Find where the given text appears and provide that cell's center as (X, Y) coordinate. 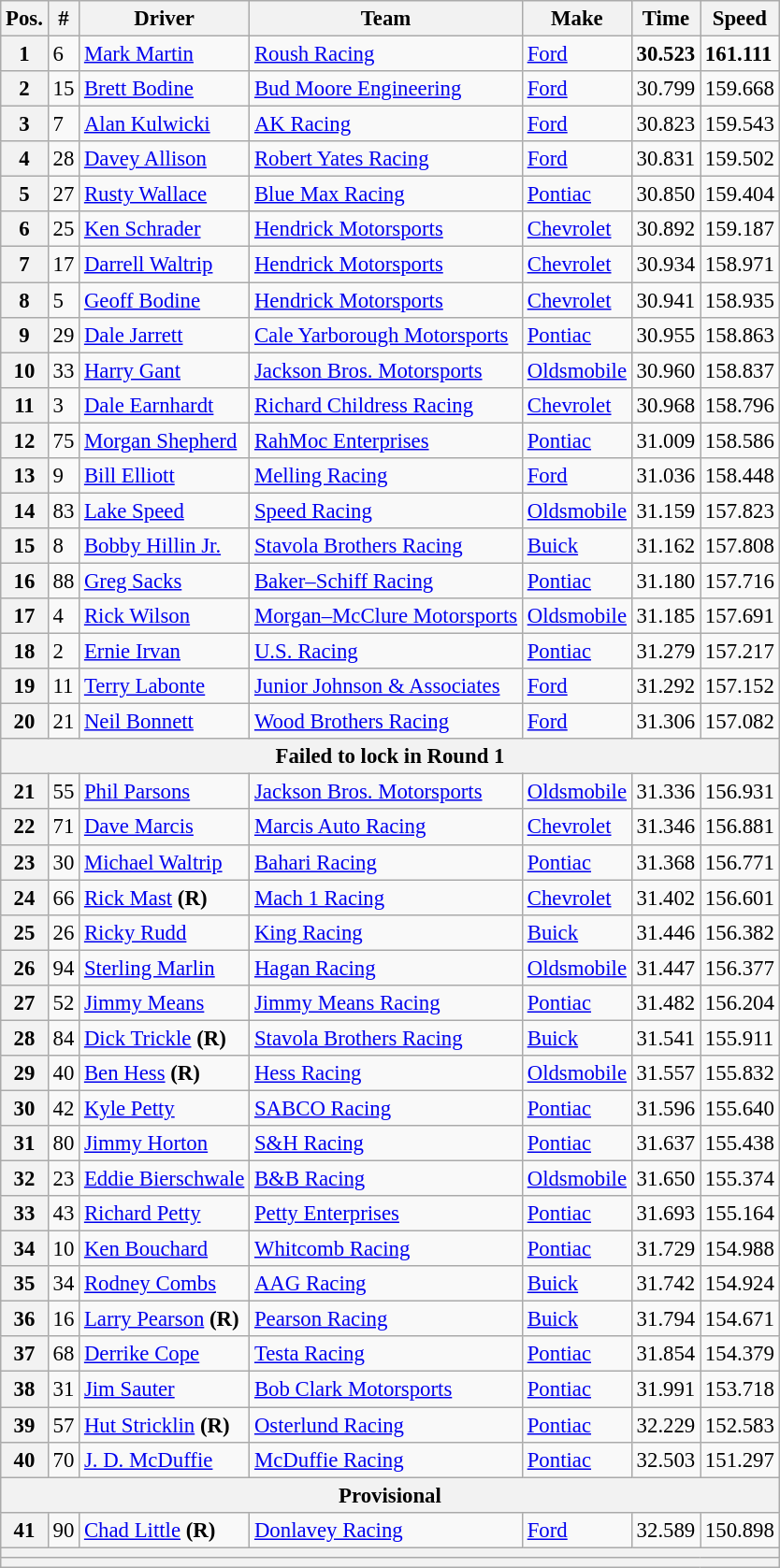
156.881 (741, 827)
157.808 (741, 546)
31.693 (666, 1214)
31.637 (666, 1144)
30.799 (666, 89)
31.447 (666, 968)
37 (24, 1355)
Speed Racing (386, 511)
Rusty Wallace (165, 194)
41 (24, 1530)
Bob Clark Motorsports (386, 1389)
161.111 (741, 54)
Cale Yarborough Motorsports (386, 335)
Phil Parsons (165, 792)
30.941 (666, 300)
Roush Racing (386, 54)
Junior Johnson & Associates (386, 686)
88 (64, 581)
Jim Sauter (165, 1389)
Kyle Petty (165, 1108)
Make (576, 19)
31.794 (666, 1319)
152.583 (741, 1425)
90 (64, 1530)
157.152 (741, 686)
Harry Gant (165, 370)
Jimmy Means Racing (386, 1003)
30.523 (666, 54)
24 (24, 898)
43 (64, 1214)
155.438 (741, 1144)
156.377 (741, 968)
31.185 (666, 616)
31.346 (666, 827)
31.292 (666, 686)
Time (666, 19)
31.336 (666, 792)
30.934 (666, 265)
Alan Kulwicki (165, 124)
30.892 (666, 229)
31.402 (666, 898)
66 (64, 898)
22 (24, 827)
Geoff Bodine (165, 300)
Bill Elliott (165, 476)
151.297 (741, 1460)
14 (24, 511)
Eddie Bierschwale (165, 1179)
Pos. (24, 19)
Ken Bouchard (165, 1249)
159.187 (741, 229)
32.503 (666, 1460)
156.771 (741, 862)
19 (24, 686)
156.601 (741, 898)
Morgan Shepherd (165, 440)
31.279 (666, 652)
155.164 (741, 1214)
52 (64, 1003)
159.668 (741, 89)
157.691 (741, 616)
RahMoc Enterprises (386, 440)
Hess Racing (386, 1073)
155.911 (741, 1038)
Derrike Cope (165, 1355)
Lake Speed (165, 511)
Osterlund Racing (386, 1425)
31.180 (666, 581)
Brett Bodine (165, 89)
71 (64, 827)
30.850 (666, 194)
31.541 (666, 1038)
Driver (165, 19)
157.823 (741, 511)
158.837 (741, 370)
Neil Bonnett (165, 722)
30.823 (666, 124)
Ricky Rudd (165, 932)
154.924 (741, 1284)
Bobby Hillin Jr. (165, 546)
32 (24, 1179)
75 (64, 440)
Greg Sacks (165, 581)
158.796 (741, 405)
King Racing (386, 932)
156.931 (741, 792)
Petty Enterprises (386, 1214)
Melling Racing (386, 476)
Bud Moore Engineering (386, 89)
B&B Racing (386, 1179)
70 (64, 1460)
155.832 (741, 1073)
U.S. Racing (386, 652)
31.306 (666, 722)
38 (24, 1389)
153.718 (741, 1389)
154.671 (741, 1319)
Michael Waltrip (165, 862)
158.586 (741, 440)
159.543 (741, 124)
Mach 1 Racing (386, 898)
Team (386, 19)
Wood Brothers Racing (386, 722)
18 (24, 652)
31.557 (666, 1073)
Jimmy Means (165, 1003)
156.204 (741, 1003)
68 (64, 1355)
157.082 (741, 722)
158.863 (741, 335)
AK Racing (386, 124)
80 (64, 1144)
13 (24, 476)
SABCO Racing (386, 1108)
Hagan Racing (386, 968)
Mark Martin (165, 54)
159.404 (741, 194)
83 (64, 511)
31.162 (666, 546)
155.374 (741, 1179)
Marcis Auto Racing (386, 827)
Darrell Waltrip (165, 265)
Speed (741, 19)
36 (24, 1319)
32.229 (666, 1425)
84 (64, 1038)
31.159 (666, 511)
Baker–Schiff Racing (386, 581)
158.448 (741, 476)
30.968 (666, 405)
Ernie Irvan (165, 652)
Dale Earnhardt (165, 405)
Dale Jarrett (165, 335)
94 (64, 968)
155.640 (741, 1108)
Robert Yates Racing (386, 159)
31.742 (666, 1284)
Chad Little (R) (165, 1530)
154.379 (741, 1355)
158.971 (741, 265)
32.589 (666, 1530)
157.716 (741, 581)
Jimmy Horton (165, 1144)
42 (64, 1108)
Richard Petty (165, 1214)
30.955 (666, 335)
31.009 (666, 440)
20 (24, 722)
1 (24, 54)
31.482 (666, 1003)
55 (64, 792)
Richard Childress Racing (386, 405)
39 (24, 1425)
Provisional (390, 1495)
31.596 (666, 1108)
12 (24, 440)
AAG Racing (386, 1284)
Ken Schrader (165, 229)
McDuffie Racing (386, 1460)
Testa Racing (386, 1355)
158.935 (741, 300)
Rick Mast (R) (165, 898)
Pearson Racing (386, 1319)
Davey Allison (165, 159)
31.650 (666, 1179)
Dick Trickle (R) (165, 1038)
Hut Stricklin (R) (165, 1425)
Ben Hess (R) (165, 1073)
Rodney Combs (165, 1284)
Dave Marcis (165, 827)
Morgan–McClure Motorsports (386, 616)
31.729 (666, 1249)
57 (64, 1425)
159.502 (741, 159)
Rick Wilson (165, 616)
J. D. McDuffie (165, 1460)
Donlavey Racing (386, 1530)
31.368 (666, 862)
156.382 (741, 932)
31.036 (666, 476)
31.854 (666, 1355)
Terry Labonte (165, 686)
35 (24, 1284)
Failed to lock in Round 1 (390, 756)
S&H Racing (386, 1144)
30.831 (666, 159)
157.217 (741, 652)
154.988 (741, 1249)
31.446 (666, 932)
Whitcomb Racing (386, 1249)
Sterling Marlin (165, 968)
Bahari Racing (386, 862)
31.991 (666, 1389)
30.960 (666, 370)
Blue Max Racing (386, 194)
# (64, 19)
Larry Pearson (R) (165, 1319)
150.898 (741, 1530)
